Pinpoint the cell where the given text exists, returning its (x, y) midpoint coordinate. 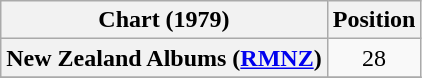
28 (374, 58)
New Zealand Albums (RMNZ) (164, 58)
Position (374, 20)
Chart (1979) (164, 20)
